Search for the cell housing the specified text and yield its (x, y) center coordinate. 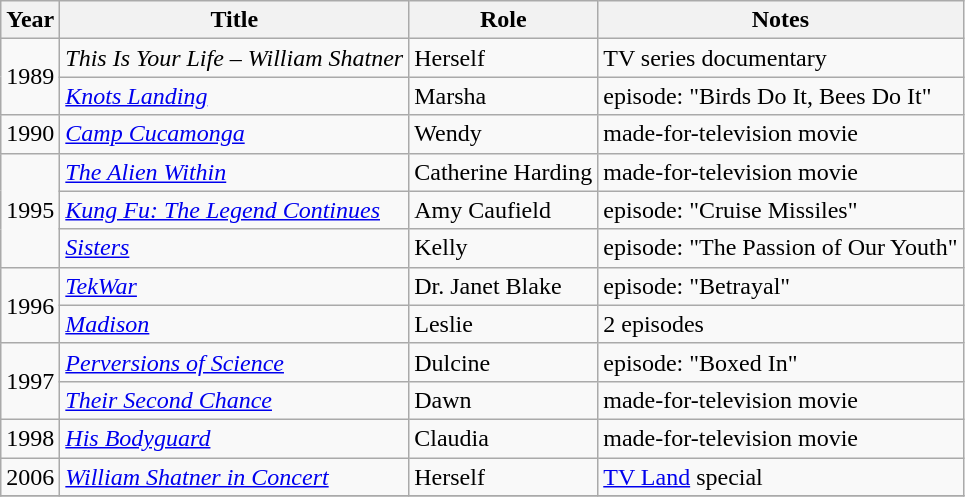
1989 (30, 77)
Kelly (504, 248)
1998 (30, 438)
William Shatner in Concert (234, 477)
Role (504, 20)
episode: "Boxed In" (780, 362)
TV Land special (780, 477)
Claudia (504, 438)
1995 (30, 210)
Amy Caufield (504, 210)
2 episodes (780, 324)
TekWar (234, 286)
Dr. Janet Blake (504, 286)
Perversions of Science (234, 362)
Dawn (504, 400)
Leslie (504, 324)
2006 (30, 477)
His Bodyguard (234, 438)
1996 (30, 305)
episode: "Birds Do It, Bees Do It" (780, 96)
Wendy (504, 134)
episode: "Cruise Missiles" (780, 210)
Sisters (234, 248)
Marsha (504, 96)
Catherine Harding (504, 172)
Madison (234, 324)
Notes (780, 20)
Year (30, 20)
TV series documentary (780, 58)
Kung Fu: The Legend Continues (234, 210)
The Alien Within (234, 172)
Camp Cucamonga (234, 134)
Title (234, 20)
Their Second Chance (234, 400)
episode: "The Passion of Our Youth" (780, 248)
1997 (30, 381)
This Is Your Life – William Shatner (234, 58)
Knots Landing (234, 96)
episode: "Betrayal" (780, 286)
Dulcine (504, 362)
1990 (30, 134)
